Locate the cell with the specified text and output its (X, Y) center coordinate. 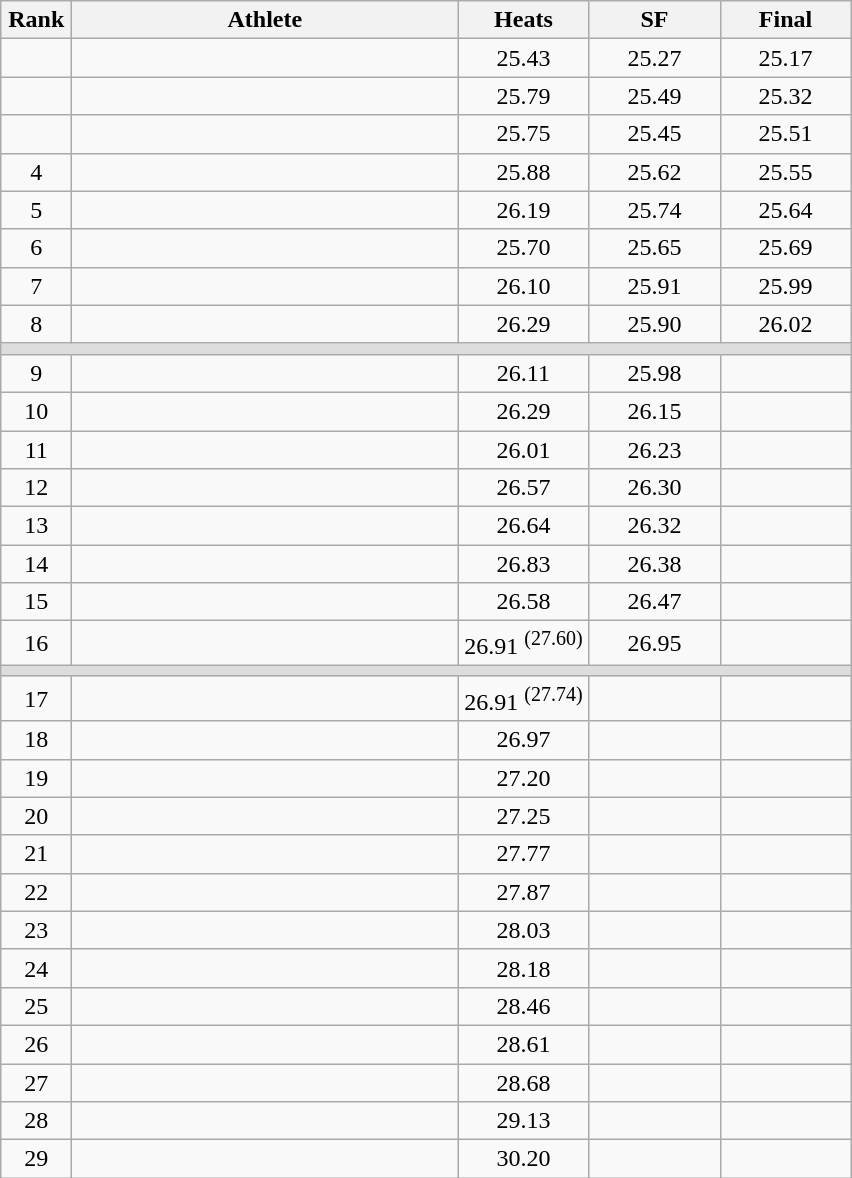
25.99 (786, 286)
10 (36, 411)
26.64 (524, 526)
28.61 (524, 1044)
5 (36, 210)
25.90 (654, 324)
15 (36, 602)
24 (36, 968)
23 (36, 930)
26.19 (524, 210)
25.65 (654, 248)
25.62 (654, 172)
26.83 (524, 564)
14 (36, 564)
19 (36, 778)
26.91 (27.60) (524, 644)
29 (36, 1159)
27.20 (524, 778)
28.03 (524, 930)
27 (36, 1083)
25.43 (524, 58)
26.91 (27.74) (524, 698)
26 (36, 1044)
26.02 (786, 324)
26.15 (654, 411)
25.51 (786, 134)
26.01 (524, 449)
17 (36, 698)
25.64 (786, 210)
26.23 (654, 449)
26.30 (654, 488)
11 (36, 449)
25 (36, 1006)
26.10 (524, 286)
25.69 (786, 248)
Final (786, 20)
18 (36, 740)
9 (36, 373)
25.70 (524, 248)
26.97 (524, 740)
26.47 (654, 602)
28.18 (524, 968)
27.77 (524, 854)
28.46 (524, 1006)
8 (36, 324)
28 (36, 1121)
27.25 (524, 816)
25.17 (786, 58)
4 (36, 172)
26.95 (654, 644)
25.74 (654, 210)
25.49 (654, 96)
25.75 (524, 134)
6 (36, 248)
22 (36, 892)
12 (36, 488)
SF (654, 20)
25.88 (524, 172)
30.20 (524, 1159)
29.13 (524, 1121)
25.55 (786, 172)
28.68 (524, 1083)
25.91 (654, 286)
7 (36, 286)
25.79 (524, 96)
25.32 (786, 96)
25.98 (654, 373)
20 (36, 816)
26.11 (524, 373)
Rank (36, 20)
26.57 (524, 488)
13 (36, 526)
26.38 (654, 564)
Athlete (265, 20)
25.27 (654, 58)
16 (36, 644)
26.58 (524, 602)
Heats (524, 20)
21 (36, 854)
26.32 (654, 526)
25.45 (654, 134)
27.87 (524, 892)
